Determine the (X, Y) coordinate at the center of the cell enclosing the given text.  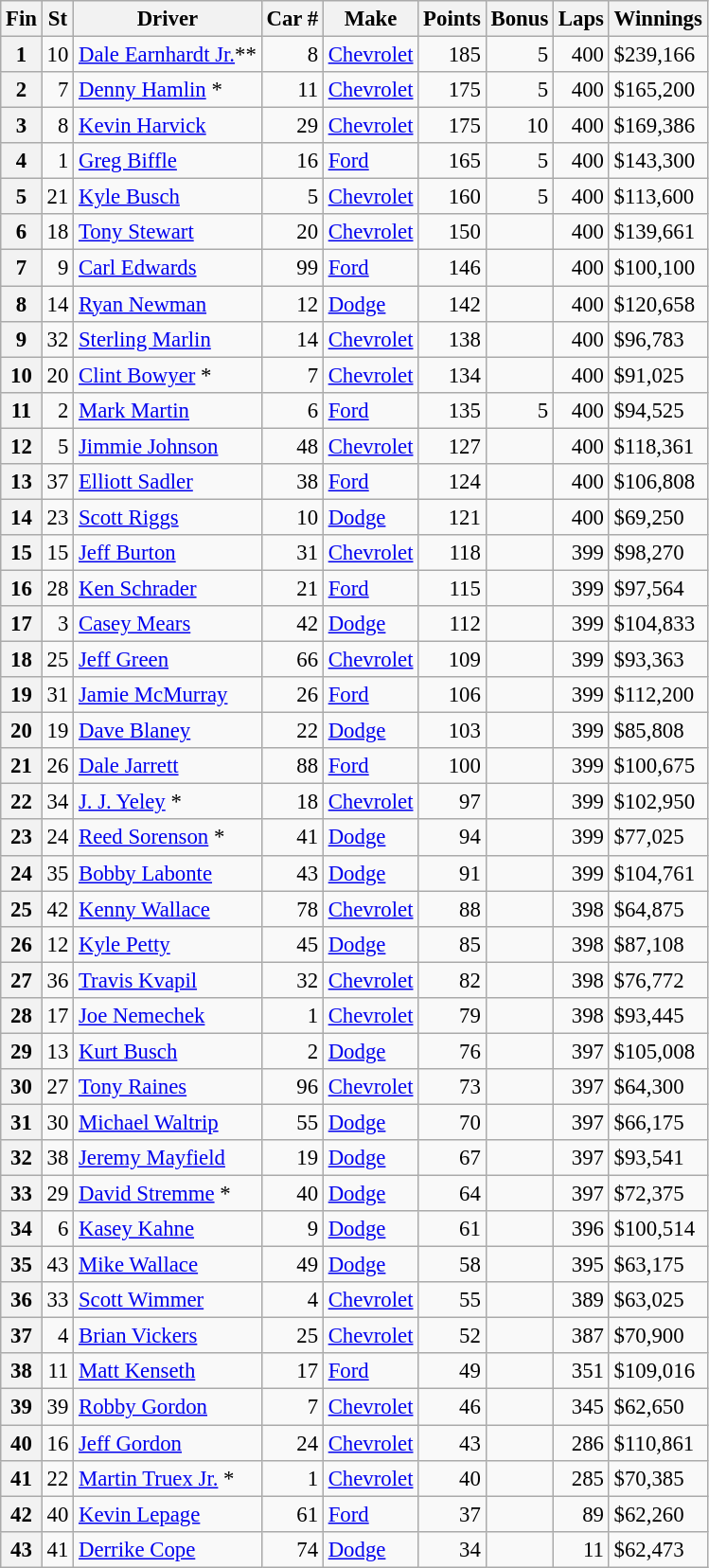
$94,525 (658, 410)
286 (581, 1443)
Kevin Harvick (168, 126)
Jimmie Johnson (168, 446)
$91,025 (658, 375)
$106,808 (658, 482)
106 (452, 695)
Car # (292, 19)
$66,175 (658, 1122)
$110,861 (658, 1443)
Reed Sorenson * (168, 838)
Kasey Kahne (168, 1229)
45 (292, 944)
Points (452, 19)
Jeff Gordon (168, 1443)
127 (452, 446)
$97,564 (658, 588)
165 (452, 161)
146 (452, 268)
$98,270 (658, 553)
$139,661 (658, 232)
$70,385 (658, 1478)
$64,875 (658, 909)
$96,783 (658, 339)
76 (452, 1051)
$63,175 (658, 1265)
$104,833 (658, 624)
112 (452, 624)
$72,375 (658, 1194)
$118,361 (658, 446)
$104,761 (658, 873)
Dave Blaney (168, 731)
$76,772 (658, 980)
94 (452, 838)
52 (452, 1336)
395 (581, 1265)
Bobby Labonte (168, 873)
Elliott Sadler (168, 482)
Denny Hamlin * (168, 90)
Joe Nemechek (168, 1016)
$93,541 (658, 1158)
118 (452, 553)
$70,900 (658, 1336)
Greg Biffle (168, 161)
$64,300 (658, 1087)
115 (452, 588)
$85,808 (658, 731)
Mark Martin (168, 410)
Jamie McMurray (168, 695)
$100,675 (658, 766)
$120,658 (658, 304)
Carl Edwards (168, 268)
St (57, 19)
$100,514 (658, 1229)
48 (292, 446)
$87,108 (658, 944)
Make (370, 19)
Winnings (658, 19)
$239,166 (658, 55)
345 (581, 1407)
82 (452, 980)
Sterling Marlin (168, 339)
58 (452, 1265)
$105,008 (658, 1051)
64 (452, 1194)
Brian Vickers (168, 1336)
Kurt Busch (168, 1051)
97 (452, 802)
Tony Stewart (168, 232)
$62,260 (658, 1514)
Matt Kenseth (168, 1372)
74 (292, 1549)
135 (452, 410)
100 (452, 766)
$93,363 (658, 660)
389 (581, 1300)
Bonus (519, 19)
$112,200 (658, 695)
134 (452, 375)
$93,445 (658, 1016)
$143,300 (658, 161)
Laps (581, 19)
Michael Waltrip (168, 1122)
70 (452, 1122)
David Stremme * (168, 1194)
Mike Wallace (168, 1265)
Kyle Busch (168, 197)
$102,950 (658, 802)
285 (581, 1478)
387 (581, 1336)
$169,386 (658, 126)
Tony Raines (168, 1087)
Clint Bowyer * (168, 375)
351 (581, 1372)
396 (581, 1229)
Casey Mears (168, 624)
Jeff Green (168, 660)
Jeff Burton (168, 553)
Kevin Lepage (168, 1514)
46 (452, 1407)
109 (452, 660)
78 (292, 909)
85 (452, 944)
$113,600 (658, 197)
66 (292, 660)
185 (452, 55)
138 (452, 339)
$69,250 (658, 517)
Derrike Cope (168, 1549)
$77,025 (658, 838)
Dale Jarrett (168, 766)
Ken Schrader (168, 588)
Martin Truex Jr. * (168, 1478)
$165,200 (658, 90)
Travis Kvapil (168, 980)
Driver (168, 19)
142 (452, 304)
Kyle Petty (168, 944)
$62,650 (658, 1407)
89 (581, 1514)
79 (452, 1016)
73 (452, 1087)
99 (292, 268)
J. J. Yeley * (168, 802)
$63,025 (658, 1300)
Scott Riggs (168, 517)
$62,473 (658, 1549)
124 (452, 482)
Scott Wimmer (168, 1300)
91 (452, 873)
Fin (22, 19)
Dale Earnhardt Jr.** (168, 55)
$109,016 (658, 1372)
Jeremy Mayfield (168, 1158)
96 (292, 1087)
150 (452, 232)
121 (452, 517)
67 (452, 1158)
Kenny Wallace (168, 909)
103 (452, 731)
Ryan Newman (168, 304)
Robby Gordon (168, 1407)
$100,100 (658, 268)
160 (452, 197)
